Locate the cell with the specified text and output its [x, y] center coordinate. 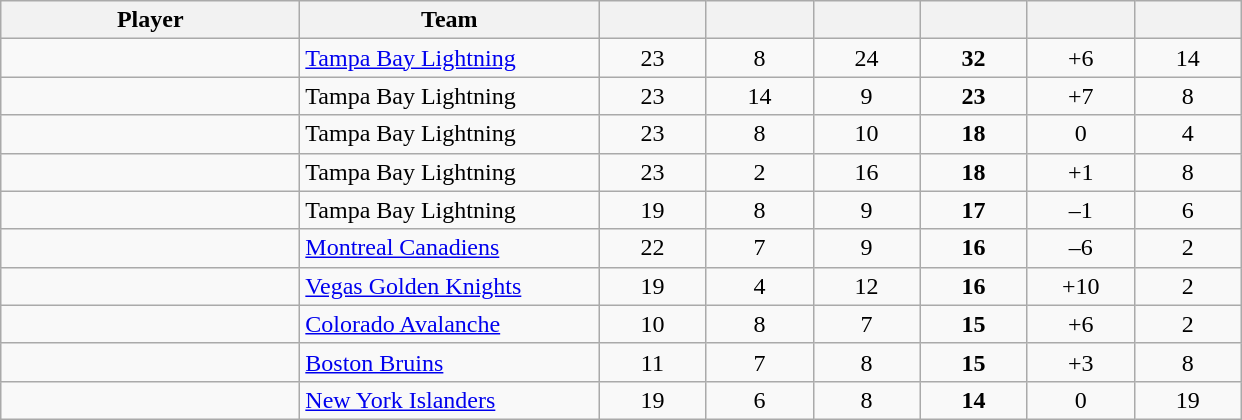
–1 [1080, 210]
Team [450, 20]
Vegas Golden Knights [450, 286]
Montreal Canadiens [450, 248]
Boston Bruins [450, 362]
24 [866, 58]
+7 [1080, 96]
–6 [1080, 248]
+1 [1080, 172]
+10 [1080, 286]
32 [974, 58]
22 [652, 248]
17 [974, 210]
Colorado Avalanche [450, 324]
11 [652, 362]
Player [150, 20]
12 [866, 286]
New York Islanders [450, 400]
+3 [1080, 362]
